For the text-containing cell, return its midpoint in (x, y) coordinate format. 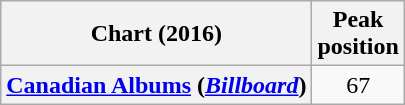
Canadian Albums (Billboard) (156, 85)
Chart (2016) (156, 34)
Peakposition (358, 34)
67 (358, 85)
